Search for the cell housing the specified text and yield its [X, Y] center coordinate. 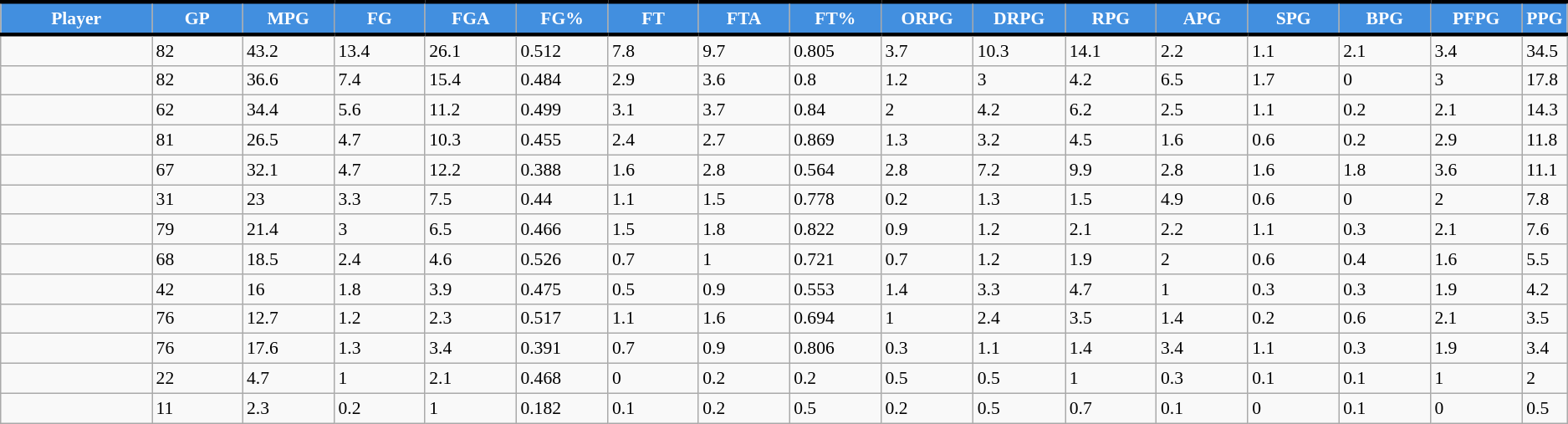
15.4 [470, 80]
11 [197, 408]
34.4 [288, 110]
0.869 [835, 140]
0.455 [562, 140]
0.526 [562, 259]
0.694 [835, 319]
2.7 [744, 140]
12.7 [288, 319]
4.5 [1111, 140]
3.9 [470, 289]
26.1 [470, 50]
0.8 [835, 80]
0.475 [562, 289]
17.8 [1545, 80]
FG [380, 18]
16 [288, 289]
0.182 [562, 408]
14.1 [1111, 50]
11.2 [470, 110]
0.468 [562, 379]
0.553 [835, 289]
7.6 [1545, 230]
7.2 [1019, 170]
68 [197, 259]
BPG [1385, 18]
ORPG [927, 18]
7.4 [380, 80]
1.7 [1293, 80]
9.7 [744, 50]
4.9 [1203, 200]
0.806 [835, 349]
81 [197, 140]
0.84 [835, 110]
0.564 [835, 170]
14.3 [1545, 110]
42 [197, 289]
0.4 [1385, 259]
FTA [744, 18]
0.391 [562, 349]
0.499 [562, 110]
36.6 [288, 80]
43.2 [288, 50]
FT [653, 18]
0.517 [562, 319]
APG [1203, 18]
7.5 [470, 200]
11.8 [1545, 140]
5.6 [380, 110]
GP [197, 18]
23 [288, 200]
34.5 [1545, 50]
2.5 [1203, 110]
0.388 [562, 170]
18.5 [288, 259]
32.1 [288, 170]
3.1 [653, 110]
0.721 [835, 259]
0.778 [835, 200]
12.2 [470, 170]
DRPG [1019, 18]
62 [197, 110]
21.4 [288, 230]
FGA [470, 18]
0.822 [835, 230]
11.1 [1545, 170]
SPG [1293, 18]
26.5 [288, 140]
79 [197, 230]
FG% [562, 18]
0.466 [562, 230]
PFPG [1476, 18]
RPG [1111, 18]
0.484 [562, 80]
6.2 [1111, 110]
13.4 [380, 50]
22 [197, 379]
PPG [1545, 18]
4.6 [470, 259]
0.512 [562, 50]
3.2 [1019, 140]
FT% [835, 18]
Player [77, 18]
17.6 [288, 349]
0.805 [835, 50]
31 [197, 200]
0.44 [562, 200]
9.9 [1111, 170]
MPG [288, 18]
67 [197, 170]
5.5 [1545, 259]
